Provide the [x, y] coordinate of the cell's center where the given text is located.  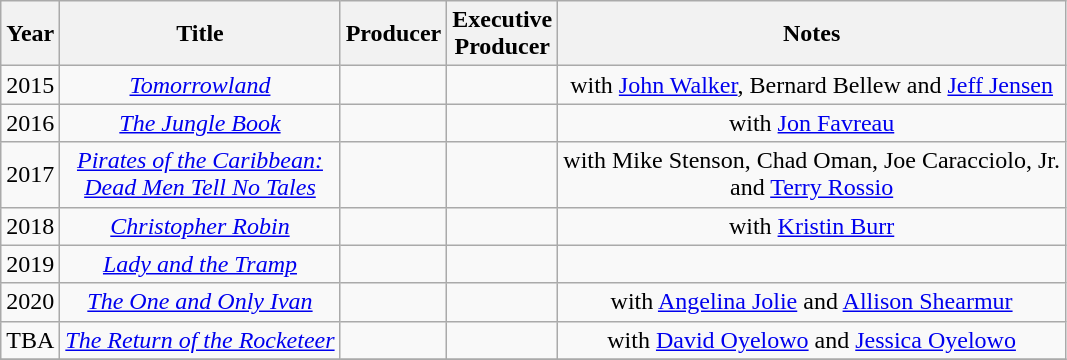
TBA [30, 340]
The Jungle Book [200, 123]
with David Oyelowo and Jessica Oyelowo [812, 340]
2020 [30, 302]
ExecutiveProducer [502, 34]
Title [200, 34]
The One and Only Ivan [200, 302]
Lady and the Tramp [200, 264]
Pirates of the Caribbean:Dead Men Tell No Tales [200, 174]
The Return of the Rocketeer [200, 340]
2019 [30, 264]
with Kristin Burr [812, 226]
2015 [30, 85]
Notes [812, 34]
2017 [30, 174]
Year [30, 34]
Christopher Robin [200, 226]
Producer [394, 34]
with Angelina Jolie and Allison Shearmur [812, 302]
Tomorrowland [200, 85]
2016 [30, 123]
2018 [30, 226]
with Jon Favreau [812, 123]
with Mike Stenson, Chad Oman, Joe Caracciolo, Jr.and Terry Rossio [812, 174]
with John Walker, Bernard Bellew and Jeff Jensen [812, 85]
